Determine the (x, y) coordinate at the center of the cell enclosing the given text.  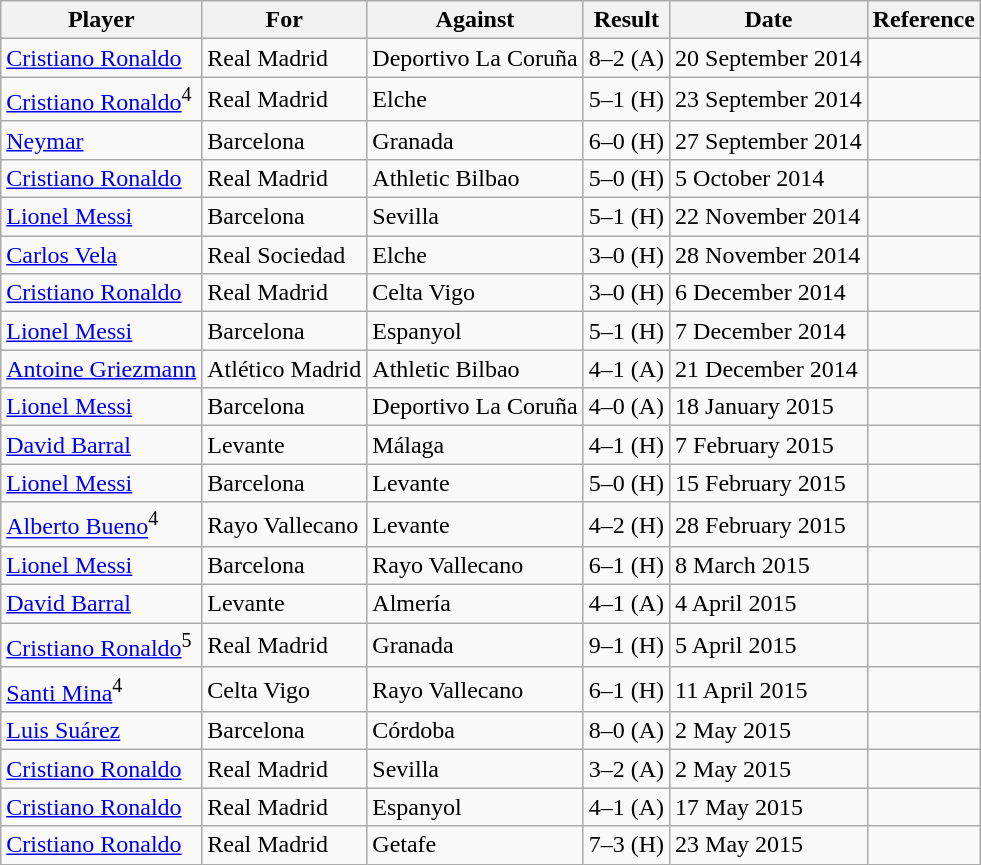
Player (102, 20)
4 April 2015 (769, 604)
23 May 2015 (769, 845)
Antoine Griezmann (102, 369)
Cristiano Ronaldo5 (102, 646)
6 December 2014 (769, 293)
5 April 2015 (769, 646)
22 November 2014 (769, 217)
Almería (475, 604)
20 September 2014 (769, 58)
Reference (924, 20)
18 January 2015 (769, 407)
3–2 (A) (626, 769)
Getafe (475, 845)
8 March 2015 (769, 566)
9–1 (H) (626, 646)
17 May 2015 (769, 807)
8–2 (A) (626, 58)
5 October 2014 (769, 178)
Atlético Madrid (284, 369)
Date (769, 20)
28 November 2014 (769, 255)
4–2 (H) (626, 524)
Real Sociedad (284, 255)
Cristiano Ronaldo4 (102, 100)
27 September 2014 (769, 140)
4–1 (H) (626, 445)
4–0 (A) (626, 407)
Result (626, 20)
For (284, 20)
7–3 (H) (626, 845)
Neymar (102, 140)
23 September 2014 (769, 100)
6–0 (H) (626, 140)
11 April 2015 (769, 690)
Against (475, 20)
Málaga (475, 445)
21 December 2014 (769, 369)
Alberto Bueno4 (102, 524)
8–0 (A) (626, 731)
Santi Mina4 (102, 690)
Córdoba (475, 731)
28 February 2015 (769, 524)
15 February 2015 (769, 483)
Luis Suárez (102, 731)
7 February 2015 (769, 445)
Carlos Vela (102, 255)
7 December 2014 (769, 331)
